Pinpoint the cell where the given text exists, returning its [X, Y] midpoint coordinate. 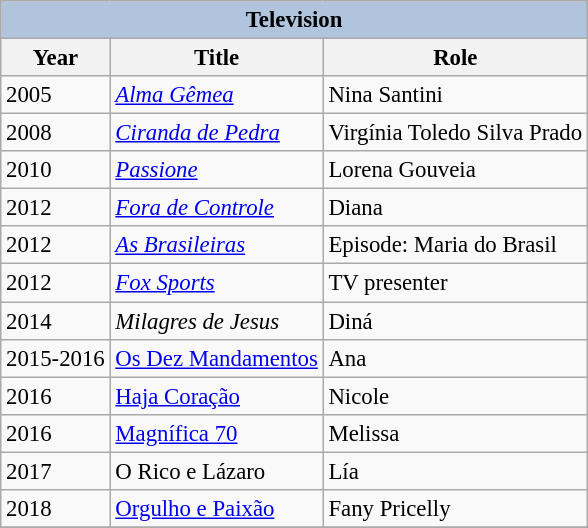
Diana [455, 208]
Nicole [455, 396]
Virgínia Toledo Silva Prado [455, 133]
Milagres de Jesus [216, 321]
Alma Gêmea [216, 95]
2008 [56, 133]
Year [56, 58]
Lía [455, 471]
Lorena Gouveia [455, 170]
Haja Coração [216, 396]
As Brasileiras [216, 245]
Title [216, 58]
2017 [56, 471]
Fora de Controle [216, 208]
2015-2016 [56, 358]
2010 [56, 170]
Fox Sports [216, 283]
Nina Santini [455, 95]
Role [455, 58]
Fany Pricelly [455, 509]
Magnífica 70 [216, 433]
Passione [216, 170]
Os Dez Mandamentos [216, 358]
2018 [56, 509]
Melissa [455, 433]
Episode: Maria do Brasil [455, 245]
2005 [56, 95]
O Rico e Lázaro [216, 471]
Ciranda de Pedra [216, 133]
Television [294, 20]
Orgulho e Paixão [216, 509]
Ana [455, 358]
Diná [455, 321]
TV presenter [455, 283]
2014 [56, 321]
